Provide the [X, Y] coordinate of the cell's center where the given text is located.  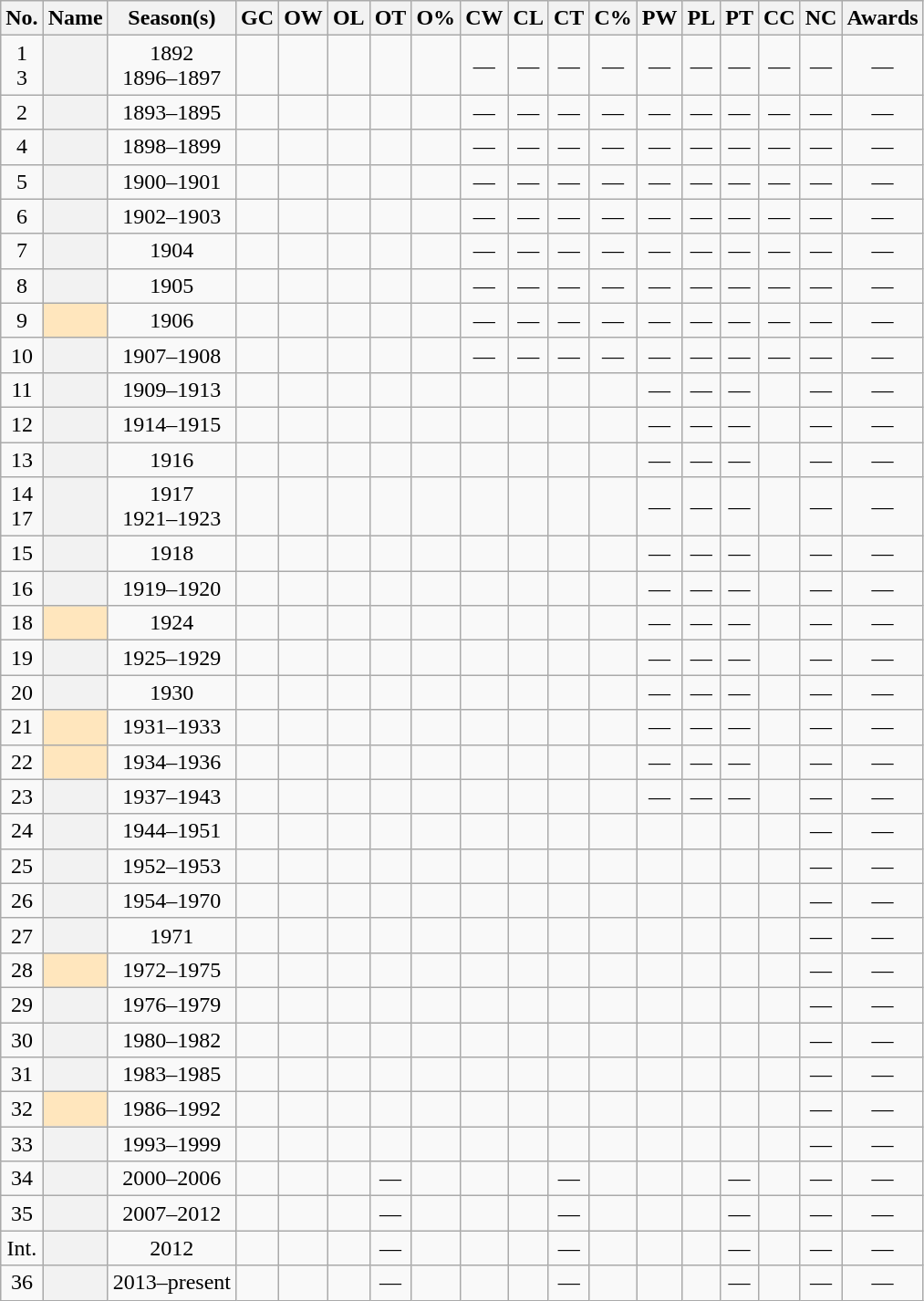
1980–1982 [171, 1039]
20 [22, 692]
OW [304, 18]
CT [568, 18]
1918 [171, 554]
Season(s) [171, 18]
29 [22, 1004]
2013–present [171, 1283]
2012 [171, 1248]
19171921–1923 [171, 507]
12 [22, 424]
CC [779, 18]
31 [22, 1075]
18921896–1897 [171, 66]
1902–1903 [171, 216]
21 [22, 727]
CL [528, 18]
34 [22, 1179]
1905 [171, 286]
C% [613, 18]
Name [75, 18]
26 [22, 900]
16 [22, 588]
1983–1985 [171, 1075]
23 [22, 796]
NC [821, 18]
1893–1895 [171, 112]
2 [22, 112]
1907–1908 [171, 355]
24 [22, 831]
1417 [22, 507]
GC [257, 18]
8 [22, 286]
35 [22, 1213]
28 [22, 970]
6 [22, 216]
1931–1933 [171, 727]
1914–1915 [171, 424]
1971 [171, 935]
32 [22, 1109]
15 [22, 554]
18 [22, 623]
1916 [171, 459]
OT [390, 18]
9 [22, 320]
5 [22, 182]
1944–1951 [171, 831]
1972–1975 [171, 970]
1934–1936 [171, 762]
CW [484, 18]
1976–1979 [171, 1004]
7 [22, 251]
Awards [883, 18]
OL [348, 18]
1898–1899 [171, 147]
1986–1992 [171, 1109]
27 [22, 935]
2007–2012 [171, 1213]
2000–2006 [171, 1179]
O% [436, 18]
1904 [171, 251]
No. [22, 18]
36 [22, 1283]
25 [22, 866]
11 [22, 390]
4 [22, 147]
30 [22, 1039]
1906 [171, 320]
PW [659, 18]
1900–1901 [171, 182]
1924 [171, 623]
PT [740, 18]
PL [701, 18]
Int. [22, 1248]
1909–1913 [171, 390]
19 [22, 658]
1925–1929 [171, 658]
1952–1953 [171, 866]
1993–1999 [171, 1144]
22 [22, 762]
1930 [171, 692]
33 [22, 1144]
1919–1920 [171, 588]
1937–1943 [171, 796]
10 [22, 355]
1954–1970 [171, 900]
